Find where the given text appears and provide that cell's center as (X, Y) coordinate. 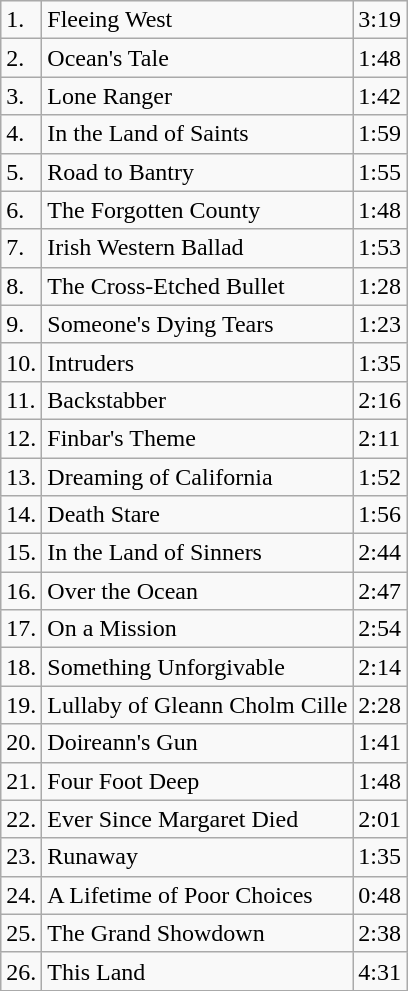
The Forgotten County (198, 210)
6. (22, 210)
3:19 (380, 20)
21. (22, 781)
A Lifetime of Poor Choices (198, 895)
Fleeing West (198, 20)
2:54 (380, 629)
2:47 (380, 591)
2:28 (380, 705)
0:48 (380, 895)
18. (22, 667)
1. (22, 20)
26. (22, 971)
The Grand Showdown (198, 933)
12. (22, 438)
17. (22, 629)
In the Land of Sinners (198, 553)
Irish Western Ballad (198, 248)
Intruders (198, 362)
2:01 (380, 819)
On a Mission (198, 629)
Ocean's Tale (198, 58)
2. (22, 58)
1:53 (380, 248)
Something Unforgivable (198, 667)
3. (22, 96)
9. (22, 324)
25. (22, 933)
2:44 (380, 553)
Ever Since Margaret Died (198, 819)
2:38 (380, 933)
16. (22, 591)
Finbar's Theme (198, 438)
22. (22, 819)
8. (22, 286)
1:42 (380, 96)
Four Foot Deep (198, 781)
14. (22, 515)
Dreaming of California (198, 477)
24. (22, 895)
This Land (198, 971)
Runaway (198, 857)
4. (22, 134)
23. (22, 857)
4:31 (380, 971)
2:11 (380, 438)
1:59 (380, 134)
2:14 (380, 667)
Death Stare (198, 515)
In the Land of Saints (198, 134)
1:41 (380, 743)
10. (22, 362)
1:55 (380, 172)
7. (22, 248)
Someone's Dying Tears (198, 324)
13. (22, 477)
Over the Ocean (198, 591)
Road to Bantry (198, 172)
Lullaby of Gleann Cholm Cille (198, 705)
Backstabber (198, 400)
15. (22, 553)
20. (22, 743)
1:52 (380, 477)
Lone Ranger (198, 96)
5. (22, 172)
2:16 (380, 400)
11. (22, 400)
1:23 (380, 324)
The Cross-Etched Bullet (198, 286)
1:56 (380, 515)
Doireann's Gun (198, 743)
19. (22, 705)
1:28 (380, 286)
